Determine the (x, y) coordinate at the center of the cell enclosing the given text.  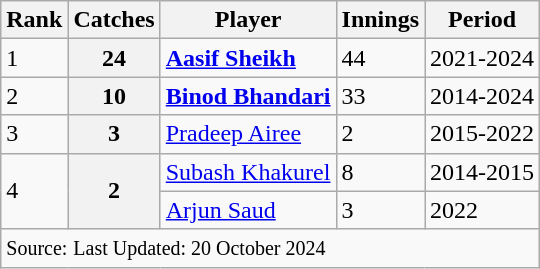
Pradeep Airee (248, 134)
8 (380, 172)
Innings (380, 20)
Subash Khakurel (248, 172)
2021-2024 (482, 58)
Rank (34, 20)
10 (114, 96)
2014-2024 (482, 96)
Aasif Sheikh (248, 58)
2022 (482, 210)
4 (34, 191)
Catches (114, 20)
1 (34, 58)
Player (248, 20)
Source: Last Updated: 20 October 2024 (270, 248)
2015-2022 (482, 134)
Binod Bhandari (248, 96)
2014-2015 (482, 172)
Arjun Saud (248, 210)
44 (380, 58)
24 (114, 58)
Period (482, 20)
33 (380, 96)
